From the cell containing the given text, extract its center point as [X, Y] coordinate. 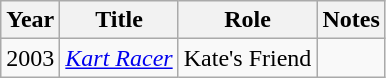
Role [248, 20]
Notes [351, 20]
2003 [30, 58]
Kate's Friend [248, 58]
Year [30, 20]
Title [119, 20]
Kart Racer [119, 58]
